Scan for the cell matching the given text and deliver its [x, y] coordinate at center. 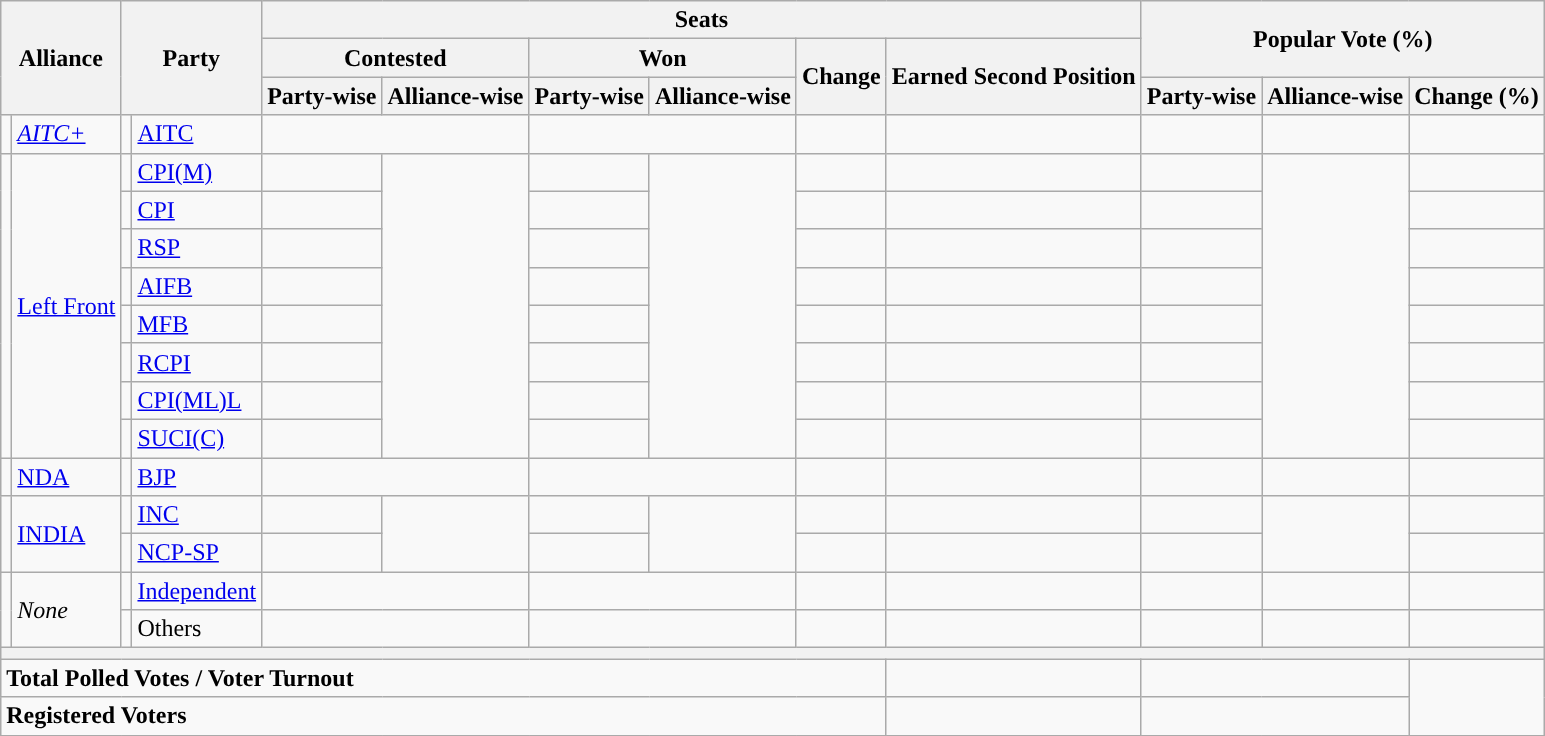
BJP [197, 477]
Party [192, 58]
None [66, 610]
CPI(M) [197, 172]
Popular Vote (%) [1342, 39]
NCP-SP [197, 553]
Independent [197, 591]
Won [662, 58]
Change [841, 77]
Left Front [66, 305]
Others [197, 629]
Contested [396, 58]
INC [197, 515]
RSP [197, 248]
INDIA [66, 534]
CPI(ML)L [197, 400]
MFB [197, 324]
Seats [702, 20]
Alliance [61, 58]
AIFB [197, 286]
AITC [197, 134]
Registered Voters [444, 716]
NDA [66, 477]
AITC+ [66, 134]
RCPI [197, 362]
SUCI(C) [197, 438]
CPI [197, 210]
Change (%) [1477, 96]
Earned Second Position [1014, 77]
Total Polled Votes / Voter Turnout [444, 678]
